Scan for the cell matching the given text and deliver its (x, y) coordinate at center. 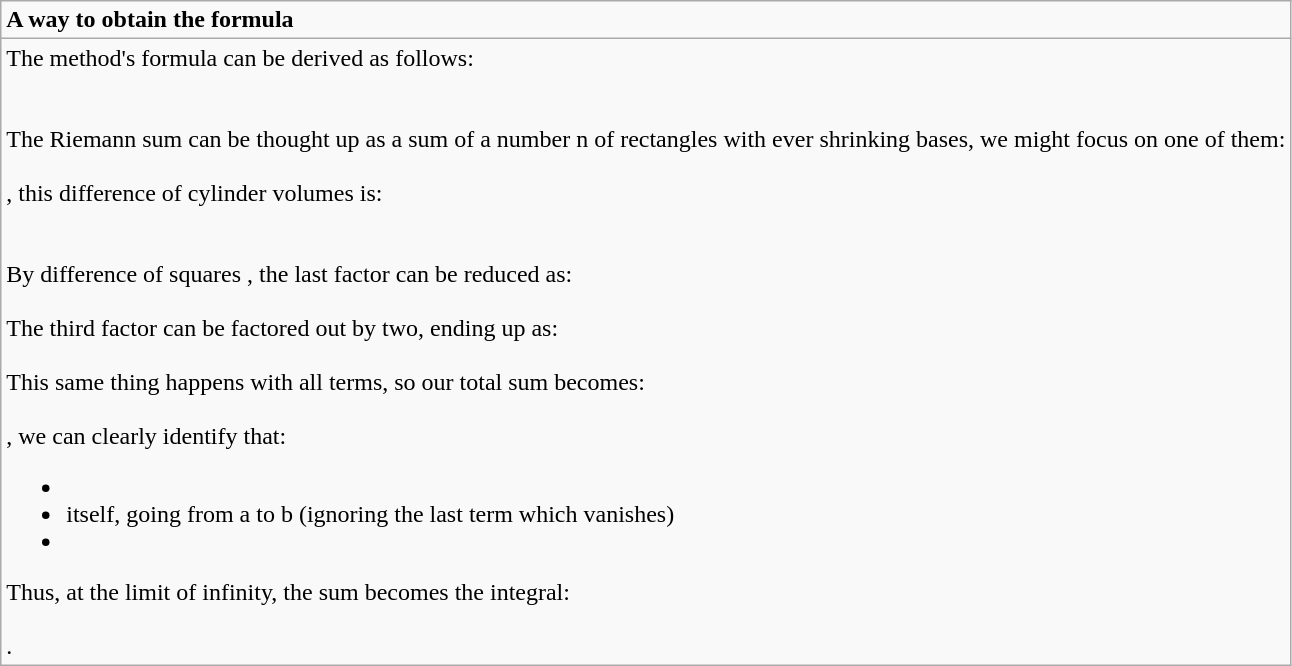
A way to obtain the formula (646, 20)
